Output the (x, y) coordinate of the center of the cell containing the given text.  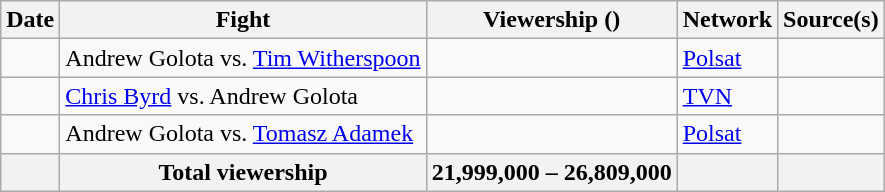
Andrew Golota vs. Tomasz Adamek (243, 134)
TVN (727, 96)
Andrew Golota vs. Tim Witherspoon (243, 58)
Source(s) (832, 20)
Network (727, 20)
Date (30, 20)
Total viewership (243, 172)
21,999,000 – 26,809,000 (552, 172)
Fight (243, 20)
Viewership () (552, 20)
Chris Byrd vs. Andrew Golota (243, 96)
